Scan for the cell matching the given text and deliver its (x, y) coordinate at center. 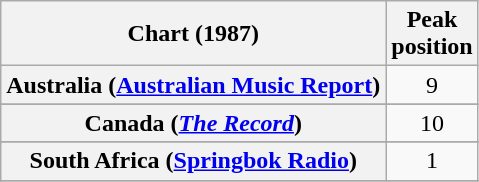
1 (432, 161)
Canada (The Record) (194, 123)
South Africa (Springbok Radio) (194, 161)
Chart (1987) (194, 34)
Australia (Australian Music Report) (194, 85)
9 (432, 85)
Peakposition (432, 34)
10 (432, 123)
